Detect which cell encompasses the target text, then output its (x, y) center coordinate. 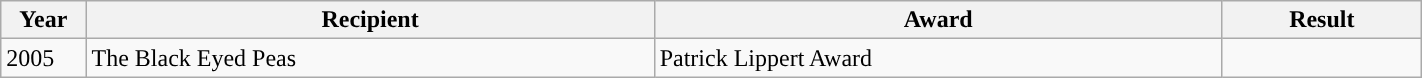
Year (44, 20)
Patrick Lippert Award (938, 58)
Result (1322, 20)
The Black Eyed Peas (370, 58)
Award (938, 20)
2005 (44, 58)
Recipient (370, 20)
